Extract the [x, y] coordinate from the center of the cell holding the provided text.  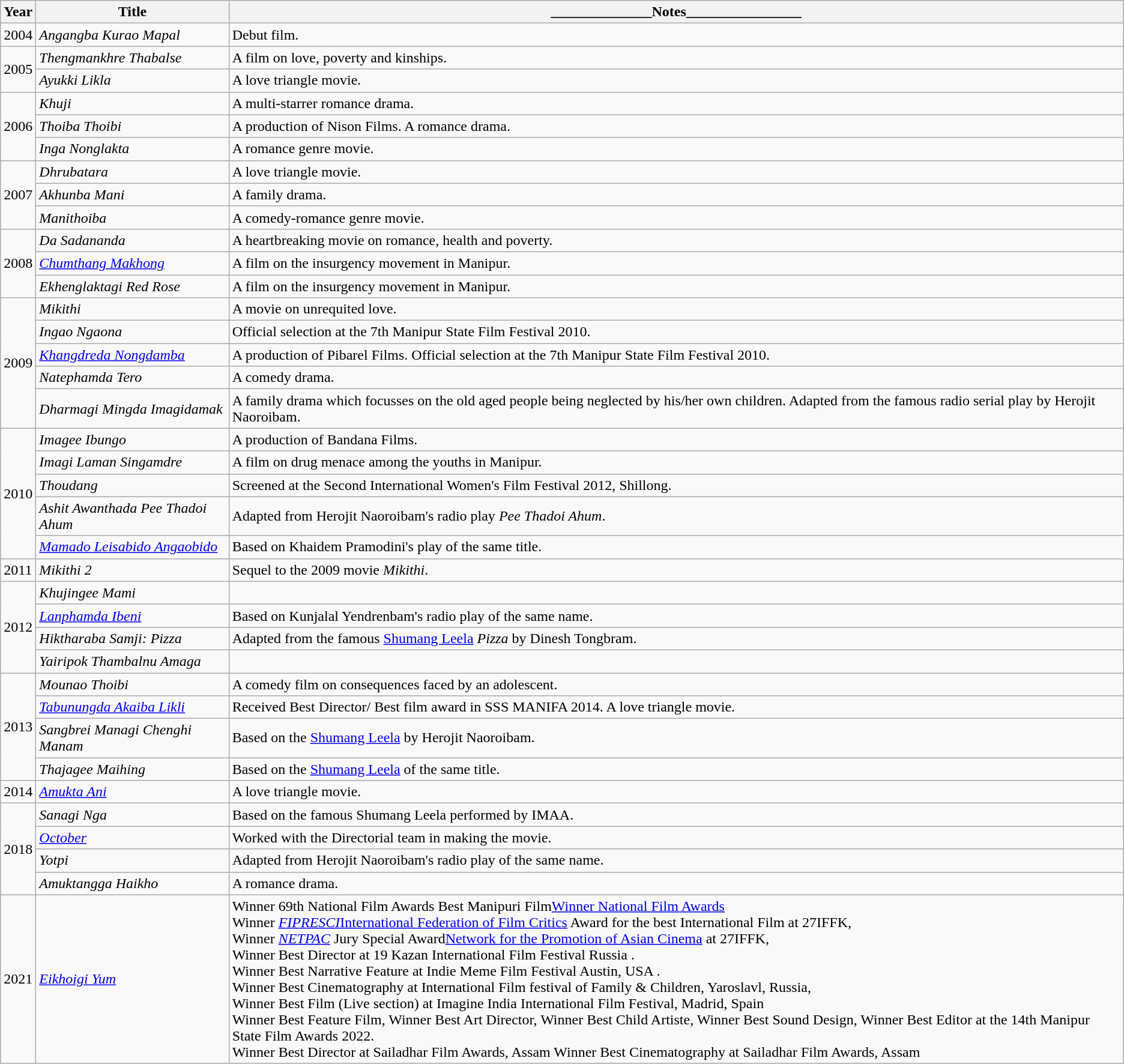
2013 [18, 727]
Khangdreda Nongdamba [132, 355]
A comedy film on consequences faced by an adolescent. [676, 684]
Based on the Shumang Leela by Herojit Naoroibam. [676, 739]
Worked with the Directorial team in making the movie. [676, 838]
A comedy-romance genre movie. [676, 217]
Imagee Ibungo [132, 440]
Debut film. [676, 35]
2010 [18, 494]
A production of Nison Films. A romance drama. [676, 126]
A movie on unrequited love. [676, 309]
Based on the Shumang Leela of the same title. [676, 769]
A production of Bandana Films. [676, 440]
Manithoiba [132, 217]
2007 [18, 195]
Mikithi 2 [132, 570]
Natephamda Tero [132, 378]
Received Best Director/ Best film award in SSS MANIFA 2014. A love triangle movie. [676, 707]
Ekhenglaktagi Red Rose [132, 286]
Lanphamda Ibeni [132, 615]
Ingao Ngaona [132, 332]
Chumthang Makhong [132, 263]
A comedy drama. [676, 378]
Adapted from the famous Shumang Leela Pizza by Dinesh Tongbram. [676, 638]
Mikithi [132, 309]
2004 [18, 35]
Inga Nonglakta [132, 149]
Imagi Laman Singamdre [132, 462]
2008 [18, 263]
Dharmagi Mingda Imagidamak [132, 408]
Da Sadananda [132, 240]
October [132, 838]
Mamado Leisabido Angaobido [132, 547]
Sequel to the 2009 movie Mikithi. [676, 570]
Ashit Awanthada Pee Thadoi Ahum [132, 516]
Angangba Kurao Mapal [132, 35]
Amuktangga Haikho [132, 883]
Adapted from Herojit Naoroibam's radio play of the same name. [676, 860]
Tabunungda Akaiba Likli [132, 707]
Yairipok Thambalnu Amaga [132, 661]
2005 [18, 69]
A film on love, poverty and kinships. [676, 58]
Adapted from Herojit Naoroibam's radio play Pee Thadoi Ahum. [676, 516]
Screened at the Second International Women's Film Festival 2012, Shillong. [676, 485]
A romance drama. [676, 883]
Based on Kunjalal Yendrenbam's radio play of the same name. [676, 615]
2018 [18, 849]
2006 [18, 126]
______________Notes________________ [676, 12]
Thoiba Thoibi [132, 126]
Thengmankhre Thabalse [132, 58]
A family drama. [676, 195]
2021 [18, 979]
A multi-starrer romance drama. [676, 103]
A film on drug menace among the youths in Manipur. [676, 462]
Title [132, 12]
2012 [18, 627]
Akhunba Mani [132, 195]
2014 [18, 792]
Sangbrei Managi Chenghi Manam [132, 739]
Khuji [132, 103]
Mounao Thoibi [132, 684]
Thajagee Maihing [132, 769]
Eikhoigi Yum [132, 979]
Amukta Ani [132, 792]
2009 [18, 363]
Official selection at the 7th Manipur State Film Festival 2010. [676, 332]
A production of Pibarel Films. Official selection at the 7th Manipur State Film Festival 2010. [676, 355]
A heartbreaking movie on romance, health and poverty. [676, 240]
Thoudang [132, 485]
Dhrubatara [132, 172]
Based on the famous Shumang Leela performed by IMAA. [676, 815]
Hiktharaba Samji: Pizza [132, 638]
2011 [18, 570]
Sanagi Nga [132, 815]
A romance genre movie. [676, 149]
Year [18, 12]
Based on Khaidem Pramodini's play of the same title. [676, 547]
Khujingee Mami [132, 593]
Ayukki Likla [132, 80]
Yotpi [132, 860]
